Pinpoint the cell where the given text exists, returning its (X, Y) midpoint coordinate. 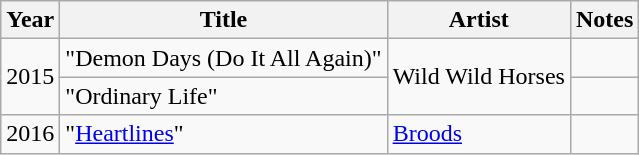
Year (30, 20)
Broods (478, 134)
"Heartlines" (224, 134)
"Demon Days (Do It All Again)" (224, 58)
2015 (30, 77)
"Ordinary Life" (224, 96)
Wild Wild Horses (478, 77)
Title (224, 20)
Artist (478, 20)
Notes (604, 20)
2016 (30, 134)
